Locate the cell with the specified text and output its (X, Y) center coordinate. 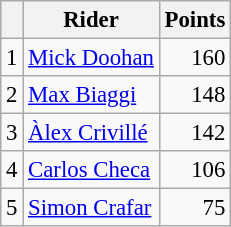
4 (12, 170)
Simon Crafar (92, 208)
5 (12, 208)
Carlos Checa (92, 170)
106 (194, 170)
Àlex Crivillé (92, 133)
Max Biaggi (92, 95)
3 (12, 133)
142 (194, 133)
1 (12, 58)
148 (194, 95)
2 (12, 95)
75 (194, 208)
160 (194, 58)
Mick Doohan (92, 58)
Rider (92, 20)
Points (194, 20)
